Extract the (X, Y) coordinate from the center of the cell holding the provided text.  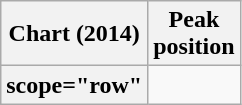
Chart (2014) (74, 34)
Peakposition (194, 34)
scope="row" (74, 85)
